Provide the (X, Y) coordinate of the cell's center where the given text is located.  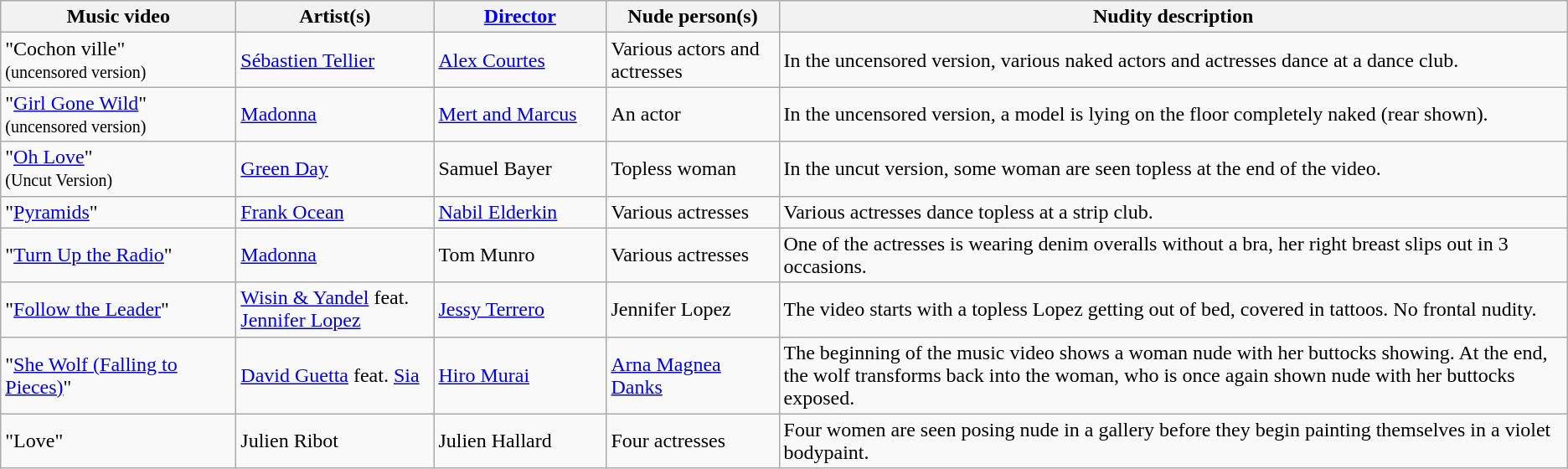
"Girl Gone Wild"(uncensored version) (119, 114)
"She Wolf (Falling to Pieces)" (119, 375)
Jessy Terrero (520, 310)
Tom Munro (520, 255)
Jennifer Lopez (693, 310)
"Cochon ville"(uncensored version) (119, 60)
Frank Ocean (335, 212)
"Pyramids" (119, 212)
Four women are seen posing nude in a gallery before they begin painting themselves in a violet bodypaint. (1173, 441)
An actor (693, 114)
Julien Ribot (335, 441)
Artist(s) (335, 17)
The video starts with a topless Lopez getting out of bed, covered in tattoos. No frontal nudity. (1173, 310)
Nabil Elderkin (520, 212)
In the uncensored version, a model is lying on the floor completely naked (rear shown). (1173, 114)
Samuel Bayer (520, 169)
Arna Magnea Danks (693, 375)
"Turn Up the Radio" (119, 255)
Green Day (335, 169)
Various actors and actresses (693, 60)
Various actresses dance topless at a strip club. (1173, 212)
"Follow the Leader" (119, 310)
Alex Courtes (520, 60)
One of the actresses is wearing denim overalls without a bra, her right breast slips out in 3 occasions. (1173, 255)
Four actresses (693, 441)
Music video (119, 17)
David Guetta feat. Sia (335, 375)
"Love" (119, 441)
Sébastien Tellier (335, 60)
Director (520, 17)
"Oh Love"(Uncut Version) (119, 169)
Topless woman (693, 169)
In the uncensored version, various naked actors and actresses dance at a dance club. (1173, 60)
Nudity description (1173, 17)
Mert and Marcus (520, 114)
Julien Hallard (520, 441)
Wisin & Yandel feat. Jennifer Lopez (335, 310)
In the uncut version, some woman are seen topless at the end of the video. (1173, 169)
Hiro Murai (520, 375)
Nude person(s) (693, 17)
